Pinpoint the cell where the given text exists, returning its (x, y) midpoint coordinate. 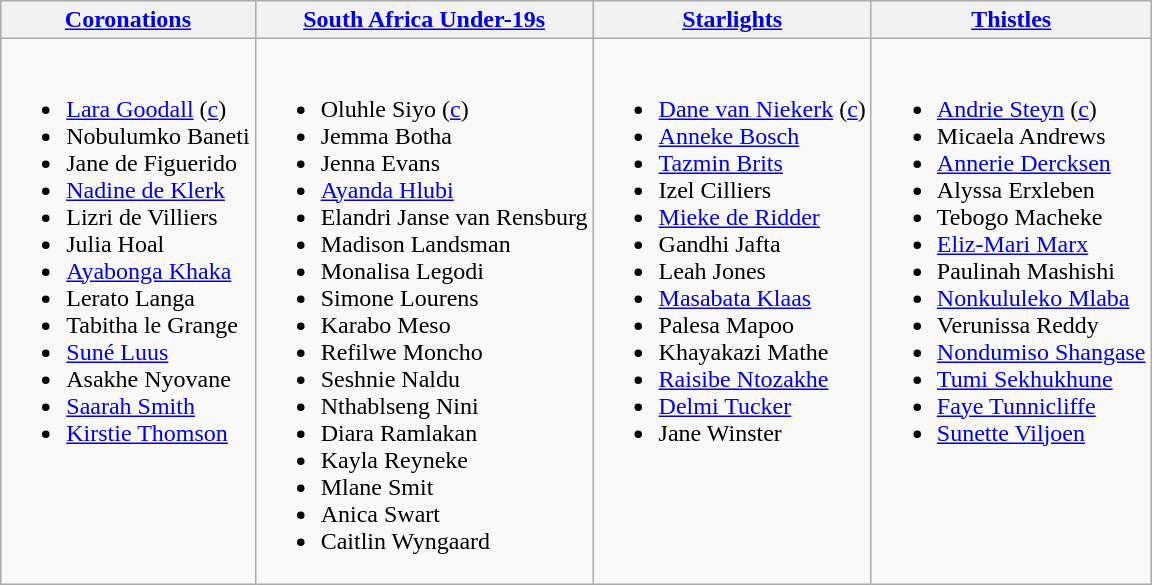
Starlights (732, 20)
Thistles (1011, 20)
South Africa Under-19s (424, 20)
Coronations (128, 20)
